For the text-containing cell, return its midpoint in [x, y] coordinate format. 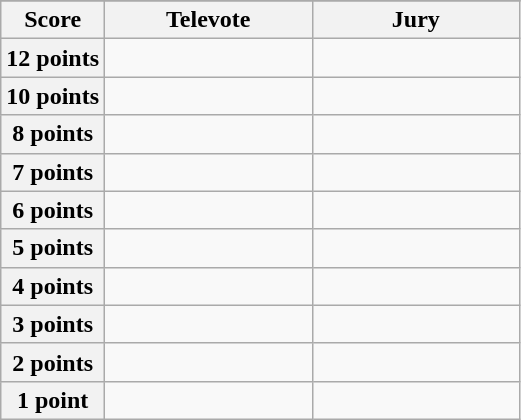
2 points [53, 362]
5 points [53, 248]
1 point [53, 400]
4 points [53, 286]
8 points [53, 134]
Score [53, 20]
12 points [53, 58]
7 points [53, 172]
Jury [416, 20]
6 points [53, 210]
3 points [53, 324]
10 points [53, 96]
Televote [209, 20]
